Capture the cell that displays the provided text and extract its (x, y) central coordinate. 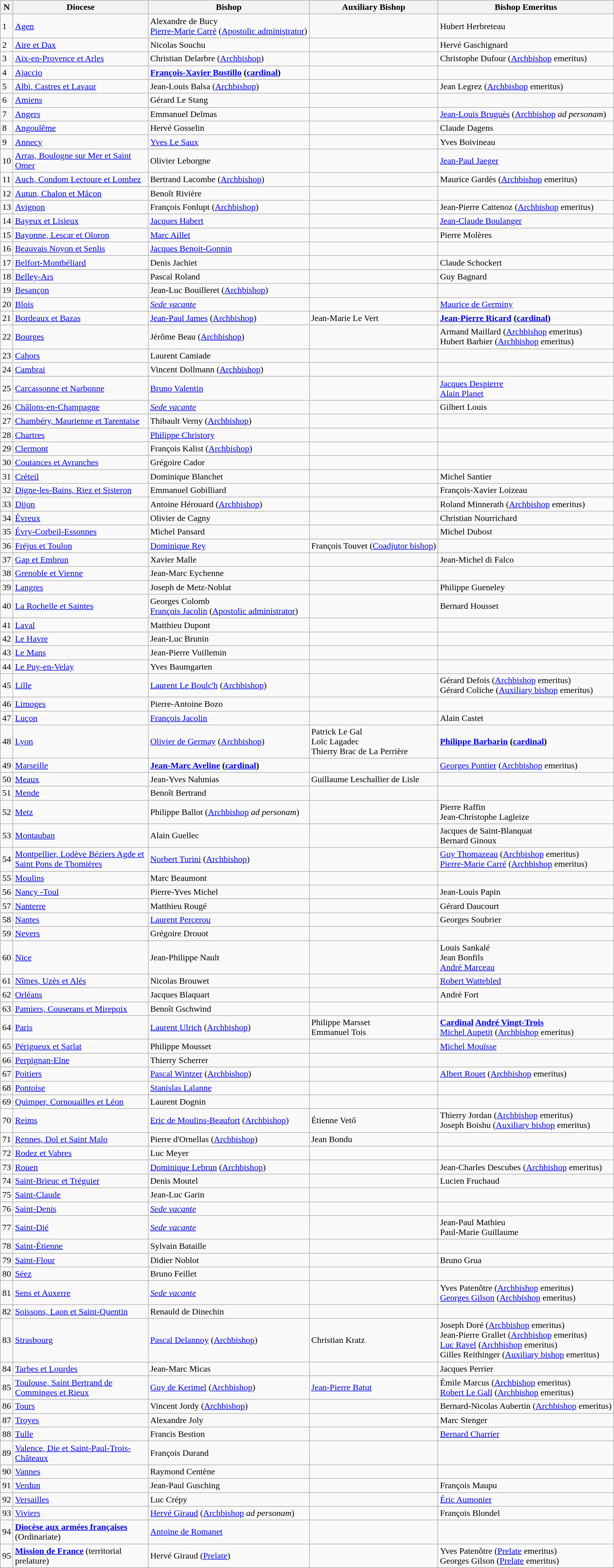
Versailles (81, 1499)
Le Havre (81, 639)
Pierre RaffinJean-Christophe Lagleize (526, 812)
21 (7, 318)
Alexandre Joly (229, 1420)
Bruno Valentin (229, 388)
Nanterre (81, 906)
Bernard-Nicolas Aubertin (Archbishop emeritus) (526, 1406)
Laurent Dognin (229, 1102)
Albert Rouet (Archbishop emeritus) (526, 1074)
Vincent Jordy (Archbishop) (229, 1406)
Antoine Hérouard (Archbishop) (229, 504)
53 (7, 836)
Jean-Luc Bouilleret (Archbishop) (229, 290)
Laurent Le Boulc'h (Archbishop) (229, 686)
Jean-Charles Descubes (Archbishop emeritus) (526, 1167)
Cambrai (81, 369)
Thierry Scherrer (229, 1060)
Jean-Pierre Batut (374, 1387)
7 (7, 114)
35 (7, 532)
1 (7, 26)
Jean-Louis Bruguès (Archbishop ad personam) (526, 114)
Michel Mouïsse (526, 1046)
Maurice de Germiny (526, 304)
Jean-Paul MathieuPaul-Marie Guillaume (526, 1228)
Évry-Corbeil-Essonnes (81, 532)
25 (7, 388)
78 (7, 1246)
Jean Bondu (374, 1139)
Philippe Mousset (229, 1046)
Jean-Paul Gusching (229, 1485)
Stanislas Lalanne (229, 1088)
Jean-Paul Jaeger (526, 160)
22 (7, 337)
32 (7, 490)
4 (7, 72)
Étienne Vető (374, 1121)
29 (7, 449)
Jean-Yves Nahmias (229, 779)
André Fort (526, 995)
45 (7, 686)
66 (7, 1060)
Grégoire Drouot (229, 933)
Orléans (81, 995)
63 (7, 1009)
Matthieu Rougé (229, 906)
Thierry Jordan (Archbishop emeritus)Joseph Boishu (Auxiliary bishop emeritus) (526, 1121)
Jean-Claude Boulanger (526, 221)
19 (7, 290)
Auxiliary Bishop (374, 7)
Guy Bagnard (526, 277)
Viviers (81, 1513)
François Maupu (526, 1485)
Saint-Brieuc et Tréguier (81, 1181)
Bourges (81, 337)
Verdun (81, 1485)
3 (7, 59)
Hervé Giraud (Prelate) (229, 1556)
Vincent Dollmann (Archbishop) (229, 369)
Chambéry, Maurienne et Tarentaise (81, 421)
5 (7, 86)
Dominique Blanchet (229, 477)
Pierre-Antoine Bozo (229, 704)
Tulle (81, 1434)
Lucien Fruchaud (526, 1181)
Matthieu Dupont (229, 625)
9 (7, 142)
Toulouse, Saint Bertrand de Comminges et Rieux (81, 1387)
Pontoise (81, 1088)
61 (7, 981)
Créteil (81, 477)
83 (7, 1340)
Bruno Feillet (229, 1274)
Jean-Paul James (Archbishop) (229, 318)
Emmanuel Gobilliard (229, 490)
Bayeux et Lisieux (81, 221)
Xavier Malle (229, 560)
Perpignan-Elne (81, 1060)
43 (7, 652)
Langres (81, 587)
74 (7, 1181)
Le Mans (81, 652)
Marseille (81, 765)
Montpellier, Lodève Béziers Agde et Saint Pons de Thomières (81, 859)
Émile Marcus (Archbishop emeritus)Robert Le Gall (Archbishop emeritus) (526, 1387)
85 (7, 1387)
37 (7, 560)
Périgueux et Sarlat (81, 1046)
Norbert Turini (Archbishop) (229, 859)
Grenoble et Vienne (81, 573)
77 (7, 1228)
François Kalist (Archbishop) (229, 449)
François-Xavier Bustillo (cardinal) (229, 72)
58 (7, 920)
Eric de Moulins-Beaufort (Archbishop) (229, 1121)
Michel Pansard (229, 532)
Saint-Denis (81, 1208)
48 (7, 742)
69 (7, 1102)
Yves Baumgarten (229, 666)
Quimper, Cornouailles et Léon (81, 1102)
Nîmes, Uzès et Alès (81, 981)
Cahors (81, 356)
82 (7, 1312)
Thibault Verny (Archbishop) (229, 421)
50 (7, 779)
François-Xavier Loizeau (526, 490)
Pierre-Yves Michel (229, 892)
François Fonlupt (Archbishop) (229, 207)
Vannes (81, 1471)
François Durand (229, 1453)
20 (7, 304)
Rouen (81, 1167)
Fréjus et Toulon (81, 546)
Hervé Giraud (Archbishop ad personam) (229, 1513)
46 (7, 704)
Blois (81, 304)
Claude Schockert (526, 263)
6 (7, 100)
Luc Crépy (229, 1499)
Jean-Marc Micas (229, 1369)
Didier Noblot (229, 1260)
49 (7, 765)
Digne-les-Bains, Riez et Sisteron (81, 490)
Dominique Rey (229, 546)
79 (7, 1260)
Yves Patenôtre (Archbishop emeritus)Georges Gilson (Archbishop emeritus) (526, 1293)
Diocèse aux armées françaises (Ordinariate) (81, 1532)
65 (7, 1046)
Jacques de Saint-BlanquatBernard Ginoux (526, 836)
64 (7, 1027)
Autun, Chalon et Mâcon (81, 193)
68 (7, 1088)
Besançon (81, 290)
Pierre Molères (526, 235)
Aix-en-Provence et Arles (81, 59)
Évreux (81, 518)
51 (7, 793)
36 (7, 546)
François Touvet (Coadjutor bishop) (374, 546)
Laurent Ulrich (Archbishop) (229, 1027)
Gérard Le Stang (229, 100)
Lille (81, 686)
Emmanuel Delmas (229, 114)
Louis SankaléJean BonfilsAndré Marceau (526, 957)
Jean-Marc Aveline (cardinal) (229, 765)
Hubert Herbreteau (526, 26)
Jacques DespierreAlain Planet (526, 388)
27 (7, 421)
Christian Delarbre (Archbishop) (229, 59)
Georges Soubrier (526, 920)
Marc Stenger (526, 1420)
Saint-Claude (81, 1195)
86 (7, 1406)
Jean-Marc Eychenne (229, 573)
Jacques Perrier (526, 1369)
N (7, 7)
Bishop Emeritus (526, 7)
Philippe Gueneley (526, 587)
Strasbourg (81, 1340)
Valence, Die et Saint-Paul-Trois-Châteaux (81, 1453)
Jean-Michel di Falco (526, 560)
38 (7, 573)
Meaux (81, 779)
Hervé Gaschignard (526, 45)
Le Puy-en-Velay (81, 666)
Paris (81, 1027)
Olivier de Germay (Archbishop) (229, 742)
Jean-Pierre Ricard (cardinal) (526, 318)
Rodez et Vabres (81, 1153)
Moulins (81, 878)
17 (7, 263)
Patrick Le GalLoïc LagadecThierry Brac de La Perrière (374, 742)
François Jacolin (229, 718)
Francis Bestion (229, 1434)
Pascal Roland (229, 277)
93 (7, 1513)
Belley-Ars (81, 277)
24 (7, 369)
90 (7, 1471)
Jean-Philippe Nault (229, 957)
41 (7, 625)
26 (7, 407)
Hervé Gosselin (229, 128)
Clermont (81, 449)
Châlons-en-Champagne (81, 407)
95 (7, 1556)
Ajaccio (81, 72)
Sylvain Bataille (229, 1246)
Christian Kratz (374, 1340)
Jacques Blaquart (229, 995)
14 (7, 221)
Saint-Étienne (81, 1246)
Nevers (81, 933)
Jean-Luc Brunin (229, 639)
56 (7, 892)
Bayonne, Lescar et Oloron (81, 235)
Nicolas Souchu (229, 45)
Chartres (81, 435)
13 (7, 207)
Jérôme Beau (Archbishop) (229, 337)
94 (7, 1532)
Luc Meyer (229, 1153)
Christian Nourrichard (526, 518)
Auch, Condom Lectoure et Lombez (81, 179)
44 (7, 666)
Coutances et Avranches (81, 463)
Denis Jachiet (229, 263)
75 (7, 1195)
72 (7, 1153)
Saint-Dié (81, 1228)
Alexandre de BucyPierre-Marie Carré (Apostolic administrator) (229, 26)
76 (7, 1208)
60 (7, 957)
Philippe Ballot (Archbishop ad personam) (229, 812)
Albi, Castres et Lavaur (81, 86)
Nantes (81, 920)
80 (7, 1274)
Philippe Barbarin (cardinal) (526, 742)
47 (7, 718)
Michel Santier (526, 477)
91 (7, 1485)
Jacques Habert (229, 221)
16 (7, 249)
12 (7, 193)
Pamiers, Couserans et Mirepoix (81, 1009)
Claude Dagens (526, 128)
Mission de France (territorial prelature) (81, 1556)
La Rochelle et Saintes (81, 606)
Nicolas Brouwet (229, 981)
Joseph de Metz-Noblat (229, 587)
Poitiers (81, 1074)
Christophe Dufour (Archbishop emeritus) (526, 59)
Laurent Camiade (229, 356)
Soissons, Laon et Saint-Quentin (81, 1312)
Metz (81, 812)
Lyon (81, 742)
Jean Legrez (Archbishop emeritus) (526, 86)
Limoges (81, 704)
Benoît Bertrand (229, 793)
Troyes (81, 1420)
Guy Thomazeau (Archbishop emeritus)Pierre-Marie Carré (Archbishop emeritus) (526, 859)
Arras, Boulogne sur Mer et Saint Omer (81, 160)
Jean-Louis Balsa (Archbishop) (229, 86)
59 (7, 933)
Renauld de Dinechin (229, 1312)
Jean-Luc Garin (229, 1195)
70 (7, 1121)
8 (7, 128)
Guillaume Leschallier de Lisle (374, 779)
34 (7, 518)
Michel Dubost (526, 532)
31 (7, 477)
Nancy -Toul (81, 892)
Olivier de Cagny (229, 518)
Gap et Embrun (81, 560)
55 (7, 878)
Dijon (81, 504)
Nice (81, 957)
Philippe Christory (229, 435)
Rennes, Dol et Saint Malo (81, 1139)
Tours (81, 1406)
33 (7, 504)
Laurent Percerou (229, 920)
2 (7, 45)
23 (7, 356)
62 (7, 995)
81 (7, 1293)
Agen (81, 26)
Tarbes et Lourdes (81, 1369)
Antoine de Romanet (229, 1532)
Saint-Flour (81, 1260)
Guy de Kerimel (Archbishop) (229, 1387)
Bishop (229, 7)
Roland Minnerath (Archbishop emeritus) (526, 504)
Laval (81, 625)
Éric Aumonier (526, 1499)
Gilbert Louis (526, 407)
Avignon (81, 207)
Bordeaux et Bazas (81, 318)
87 (7, 1420)
Marc Beaumont (229, 878)
Montauban (81, 836)
Denis Moutel (229, 1181)
40 (7, 606)
Angers (81, 114)
Carcassonne et Narbonne (81, 388)
Cardinal André Vingt-TroisMichel Aupetit (Archbishop emeritus) (526, 1027)
Benoît Gschwind (229, 1009)
Reims (81, 1121)
Pierre d'Ornellas (Archbishop) (229, 1139)
Yves Boivineau (526, 142)
Angoulême (81, 128)
Raymond Centène (229, 1471)
52 (7, 812)
Marc Aillet (229, 235)
Georges Pontier (Archbishop emeritus) (526, 765)
Olivier Leborgne (229, 160)
11 (7, 179)
84 (7, 1369)
Bernard Charrier (526, 1434)
Luçon (81, 718)
54 (7, 859)
Jean-Marie Le Vert (374, 318)
Philippe MarssetEmmanuel Tois (374, 1027)
Belfort-Montbéliard (81, 263)
57 (7, 906)
Mende (81, 793)
Beauvais Noyon et Senlis (81, 249)
Yves Patenôtre (Prelate emeritus)Georges Gilson (Prelate emeritus) (526, 1556)
Benoît Rivière (229, 193)
Pascal Wintzer (Archbishop) (229, 1074)
Alain Guellec (229, 836)
Amiens (81, 100)
Sens et Auxerre (81, 1293)
89 (7, 1453)
71 (7, 1139)
30 (7, 463)
Grégoire Cador (229, 463)
73 (7, 1167)
Gérard Daucourt (526, 906)
88 (7, 1434)
François Blondel (526, 1513)
Yves Le Saux (229, 142)
Jean-Pierre Vuillemin (229, 652)
Annecy (81, 142)
18 (7, 277)
Gérard Defois (Archbishop emeritus)Gérard Coliche (Auxiliary bishop emeritus) (526, 686)
Aire et Dax (81, 45)
Dominique Lebrun (Archbishop) (229, 1167)
Pascal Delannoy (Archbishop) (229, 1340)
Georges ColombFrançois Jacolin (Apostolic administrator) (229, 606)
39 (7, 587)
Maurice Gardès (Archbishop emeritus) (526, 179)
Robert Wattebled (526, 981)
67 (7, 1074)
15 (7, 235)
92 (7, 1499)
Bertrand Lacombe (Archbishop) (229, 179)
42 (7, 639)
Jean-Pierre Cattenoz (Archbishop emeritus) (526, 207)
10 (7, 160)
Bernard Housset (526, 606)
Alain Castet (526, 718)
Diocese (81, 7)
Bruno Grua (526, 1260)
28 (7, 435)
Armand Maillard (Archbishop emeritus)Hubert Barbier (Archbishop emeritus) (526, 337)
Séez (81, 1274)
Jacques Benoit-Gonnin (229, 249)
Jean-Louis Papin (526, 892)
